Locate the cell with the specified text and output its [x, y] center coordinate. 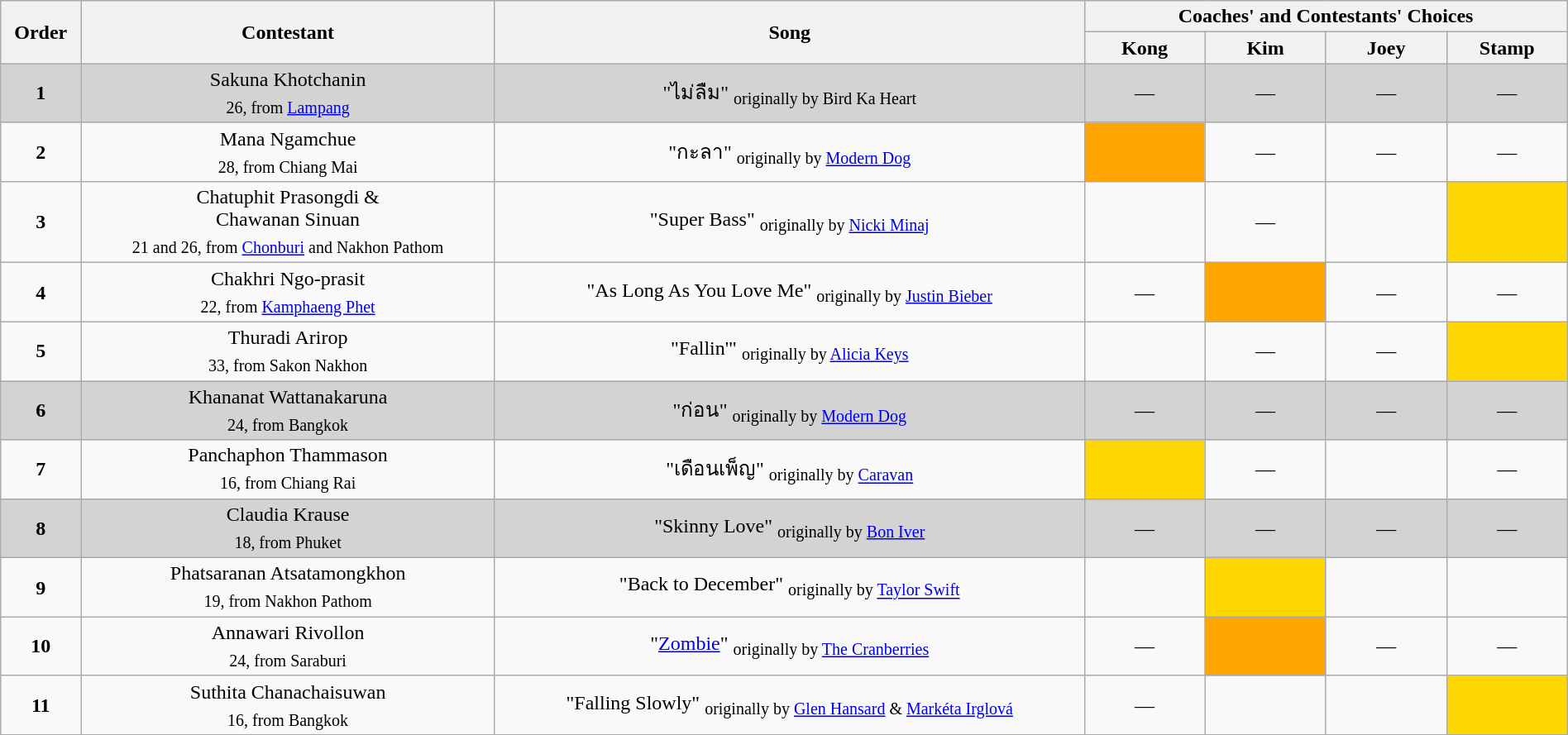
Order [41, 32]
"เดือนเพ็ญ" originally by Caravan [789, 470]
"Super Bass" originally by Nicki Minaj [789, 222]
10 [41, 647]
5 [41, 351]
Kim [1265, 48]
Sakuna Khotchanin26, from Lampang [288, 93]
"Back to December" originally by Taylor Swift [789, 587]
4 [41, 293]
Coaches' and Contestants' Choices [1326, 17]
Phatsaranan Atsatamongkhon19, from Nakhon Pathom [288, 587]
Mana Ngamchue28, from Chiang Mai [288, 152]
2 [41, 152]
Kong [1145, 48]
Contestant [288, 32]
6 [41, 410]
Khananat Wattanakaruna24, from Bangkok [288, 410]
11 [41, 704]
Panchaphon Thammason16, from Chiang Rai [288, 470]
"ก่อน" originally by Modern Dog [789, 410]
Claudia Krause18, from Phuket [288, 527]
3 [41, 222]
Chakhri Ngo-prasit22, from Kamphaeng Phet [288, 293]
7 [41, 470]
Annawari Rivollon24, from Saraburi [288, 647]
Suthita Chanachaisuwan16, from Bangkok [288, 704]
"Skinny Love" originally by Bon Iver [789, 527]
Thuradi Arirop33, from Sakon Nakhon [288, 351]
Song [789, 32]
"ไม่ลืม" originally by Bird Ka Heart [789, 93]
"Zombie" originally by The Cranberries [789, 647]
"Falling Slowly" originally by Glen Hansard & Markéta Irglová [789, 704]
Chatuphit Prasongdi & Chawanan Sinuan21 and 26, from Chonburi and Nakhon Pathom [288, 222]
8 [41, 527]
"กะลา" originally by Modern Dog [789, 152]
1 [41, 93]
Joey [1386, 48]
Stamp [1507, 48]
"As Long As You Love Me" originally by Justin Bieber [789, 293]
9 [41, 587]
"Fallin'" originally by Alicia Keys [789, 351]
